Extract the (x, y) coordinate from the center of the cell holding the provided text.  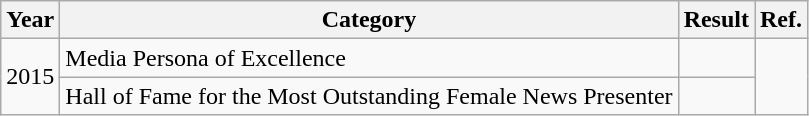
Result (716, 20)
Category (369, 20)
Media Persona of Excellence (369, 58)
2015 (30, 77)
Ref. (780, 20)
Year (30, 20)
Hall of Fame for the Most Outstanding Female News Presenter (369, 96)
